Find where the given text appears and provide that cell's center as [x, y] coordinate. 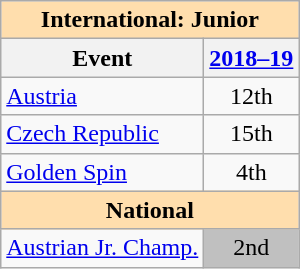
Austrian Jr. Champ. [102, 248]
2018–19 [252, 58]
12th [252, 96]
2nd [252, 248]
National [150, 210]
Event [102, 58]
4th [252, 172]
Golden Spin [102, 172]
15th [252, 134]
Austria [102, 96]
International: Junior [150, 20]
Czech Republic [102, 134]
